Capture the cell that displays the provided text and extract its [X, Y] central coordinate. 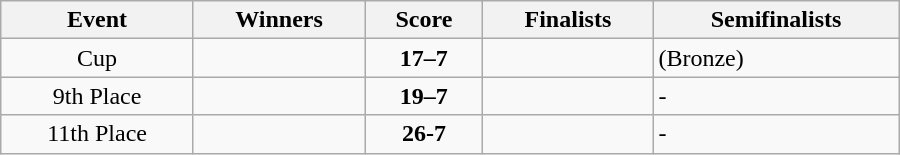
Score [424, 20]
Semifinalists [776, 20]
Event [98, 20]
Cup [98, 58]
9th Place [98, 96]
19–7 [424, 96]
(Bronze) [776, 58]
26-7 [424, 134]
Finalists [568, 20]
Winners [278, 20]
11th Place [98, 134]
17–7 [424, 58]
